Scan for the cell matching the given text and deliver its [X, Y] coordinate at center. 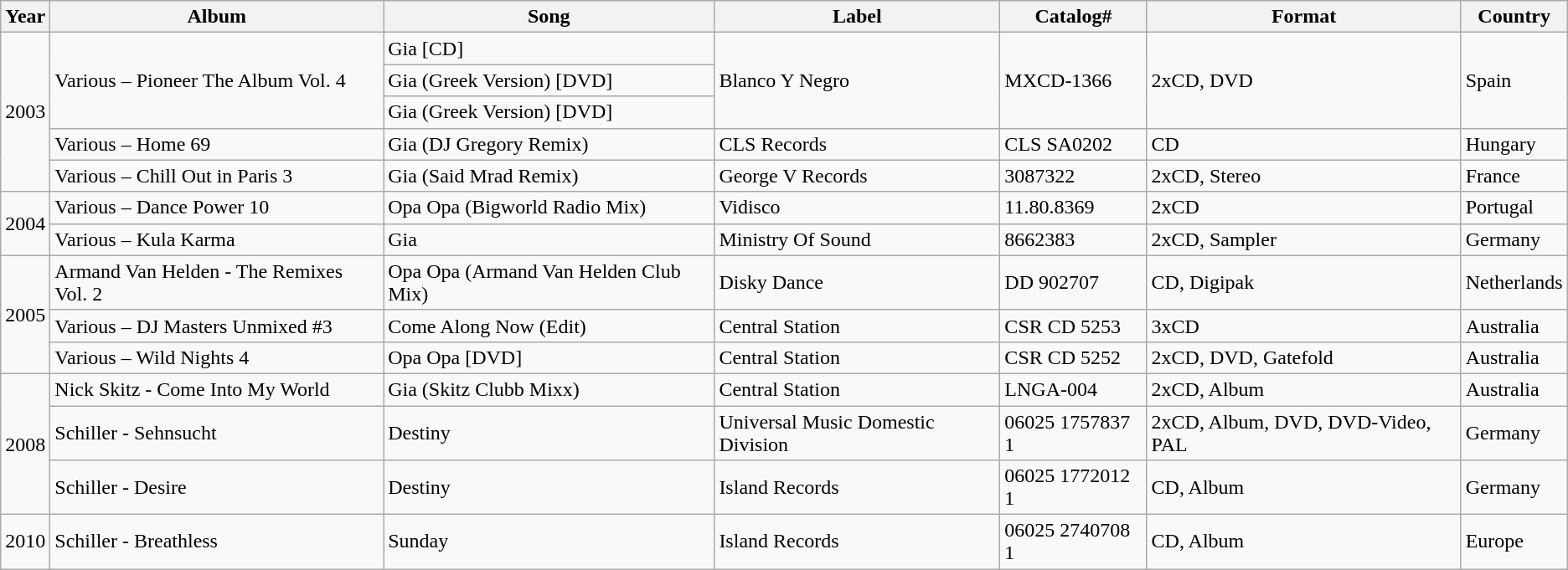
Label [858, 17]
Schiller - Breathless [217, 542]
Country [1514, 17]
Opa Opa (Armand Van Helden Club Mix) [549, 283]
DD 902707 [1074, 283]
06025 2740708 1 [1074, 542]
2xCD, DVD [1303, 80]
CD, Digipak [1303, 283]
Various – Wild Nights 4 [217, 357]
8662383 [1074, 239]
Year [25, 17]
2xCD, DVD, Gatefold [1303, 357]
MXCD-1366 [1074, 80]
Gia (DJ Gregory Remix) [549, 144]
Format [1303, 17]
2004 [25, 223]
2xCD, Stereo [1303, 176]
Europe [1514, 542]
Schiller - Sehnsucht [217, 432]
Nick Skitz - Come Into My World [217, 389]
3087322 [1074, 176]
Ministry Of Sound [858, 239]
Universal Music Domestic Division [858, 432]
CSR CD 5252 [1074, 357]
Blanco Y Negro [858, 80]
CD [1303, 144]
Spain [1514, 80]
2008 [25, 444]
06025 1757837 1 [1074, 432]
Various – Kula Karma [217, 239]
Netherlands [1514, 283]
George V Records [858, 176]
Portugal [1514, 208]
Gia [CD] [549, 49]
Opa Opa [DVD] [549, 357]
11.80.8369 [1074, 208]
2xCD [1303, 208]
Schiller - Desire [217, 487]
Opa Opa (Bigworld Radio Mix) [549, 208]
Hungary [1514, 144]
2010 [25, 542]
CSR CD 5253 [1074, 326]
Armand Van Helden - The Remixes Vol. 2 [217, 283]
Disky Dance [858, 283]
Gia (Skitz Clubb Mixx) [549, 389]
2xCD, Album, DVD, DVD-Video, PAL [1303, 432]
CLS SA0202 [1074, 144]
06025 1772012 1 [1074, 487]
Song [549, 17]
Various – Pioneer The Album Vol. 4 [217, 80]
Various – Dance Power 10 [217, 208]
Album [217, 17]
CLS Records [858, 144]
2005 [25, 315]
2xCD, Album [1303, 389]
3xCD [1303, 326]
2xCD, Sampler [1303, 239]
Various – Chill Out in Paris 3 [217, 176]
LNGA-004 [1074, 389]
Come Along Now (Edit) [549, 326]
Gia [549, 239]
Various – DJ Masters Unmixed #3 [217, 326]
Gia (Said Mrad Remix) [549, 176]
Various – Home 69 [217, 144]
Sunday [549, 542]
Vidisco [858, 208]
2003 [25, 112]
France [1514, 176]
Catalog# [1074, 17]
